Identify which cell holds the provided text, then report its [x, y] central coordinate. 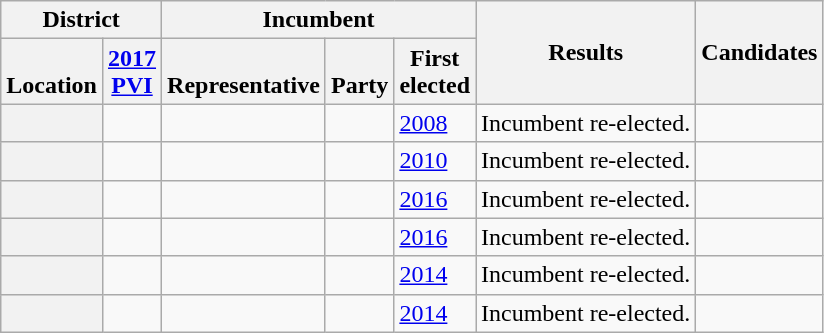
Candidates [760, 52]
Results [586, 52]
Firstelected [435, 72]
Representative [244, 72]
2008 [435, 123]
2010 [435, 161]
Party [359, 72]
Incumbent [319, 20]
District [82, 20]
Location [52, 72]
2017PVI [132, 72]
